Determine the (X, Y) coordinate at the center of the cell enclosing the given text.  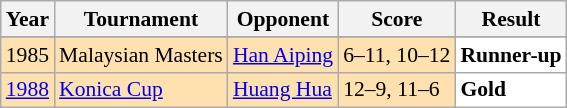
1985 (28, 55)
Year (28, 19)
Tournament (141, 19)
6–11, 10–12 (396, 55)
Gold (510, 90)
Opponent (283, 19)
Huang Hua (283, 90)
Konica Cup (141, 90)
12–9, 11–6 (396, 90)
1988 (28, 90)
Result (510, 19)
Han Aiping (283, 55)
Score (396, 19)
Runner-up (510, 55)
Malaysian Masters (141, 55)
